For the text-containing cell, return its midpoint in (X, Y) coordinate format. 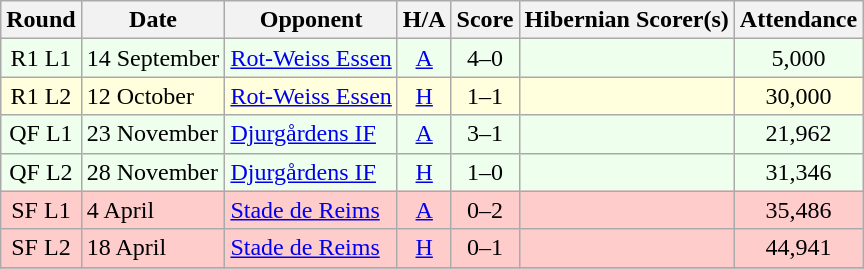
14 September (153, 58)
5,000 (798, 58)
31,346 (798, 172)
23 November (153, 134)
Attendance (798, 20)
Round (41, 20)
Date (153, 20)
4 April (153, 210)
12 October (153, 96)
SF L2 (41, 248)
4–0 (485, 58)
21,962 (798, 134)
0–2 (485, 210)
R1 L2 (41, 96)
0–1 (485, 248)
H/A (424, 20)
3–1 (485, 134)
R1 L1 (41, 58)
1–0 (485, 172)
SF L1 (41, 210)
QF L2 (41, 172)
44,941 (798, 248)
28 November (153, 172)
QF L1 (41, 134)
Hibernian Scorer(s) (626, 20)
30,000 (798, 96)
35,486 (798, 210)
Opponent (311, 20)
1–1 (485, 96)
18 April (153, 248)
Score (485, 20)
